Return the (X, Y) coordinate for the center point of the cell that contains the specified text.  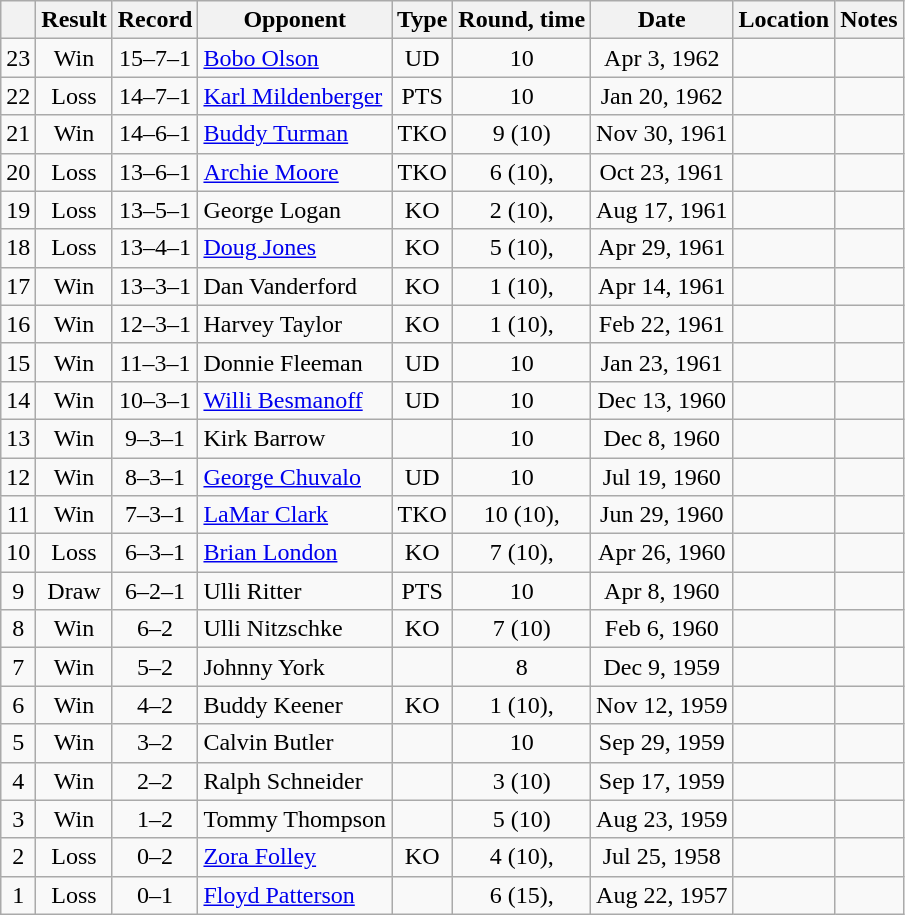
5 (10), (522, 248)
11–3–1 (155, 362)
5 (18, 743)
Aug 22, 1957 (662, 895)
Jun 29, 1960 (662, 515)
21 (18, 134)
Floyd Patterson (295, 895)
Apr 8, 1960 (662, 591)
Record (155, 20)
6 (10), (522, 172)
Donnie Fleeman (295, 362)
0–1 (155, 895)
Result (74, 20)
10 (10), (522, 515)
Jul 19, 1960 (662, 477)
8–3–1 (155, 477)
14–6–1 (155, 134)
Doug Jones (295, 248)
Kirk Barrow (295, 438)
13–6–1 (155, 172)
Nov 30, 1961 (662, 134)
22 (18, 96)
3 (18, 819)
16 (18, 324)
Calvin Butler (295, 743)
13 (18, 438)
Jul 25, 1958 (662, 857)
Karl Mildenberger (295, 96)
Dec 8, 1960 (662, 438)
Archie Moore (295, 172)
15 (18, 362)
Draw (74, 591)
Aug 17, 1961 (662, 210)
14 (18, 400)
18 (18, 248)
Apr 14, 1961 (662, 286)
12–3–1 (155, 324)
George Logan (295, 210)
Aug 23, 1959 (662, 819)
Apr 29, 1961 (662, 248)
4 (18, 781)
2–2 (155, 781)
Buddy Keener (295, 705)
3–2 (155, 743)
4 (10), (522, 857)
Type (422, 20)
9 (18, 591)
20 (18, 172)
11 (18, 515)
5–2 (155, 667)
Feb 22, 1961 (662, 324)
Notes (869, 20)
Jan 20, 1962 (662, 96)
0–2 (155, 857)
3 (10) (522, 781)
Ulli Ritter (295, 591)
13–3–1 (155, 286)
George Chuvalo (295, 477)
1–2 (155, 819)
9–3–1 (155, 438)
17 (18, 286)
10–3–1 (155, 400)
7 (10), (522, 553)
6 (18, 705)
13–4–1 (155, 248)
Willi Besmanoff (295, 400)
7–3–1 (155, 515)
Zora Folley (295, 857)
6–3–1 (155, 553)
Round, time (522, 20)
7 (18, 667)
Apr 3, 1962 (662, 58)
13–5–1 (155, 210)
Brian London (295, 553)
1 (18, 895)
6 (15), (522, 895)
Tommy Thompson (295, 819)
Johnny York (295, 667)
4–2 (155, 705)
Oct 23, 1961 (662, 172)
Buddy Turman (295, 134)
14–7–1 (155, 96)
Dec 9, 1959 (662, 667)
2 (10), (522, 210)
15–7–1 (155, 58)
Sep 29, 1959 (662, 743)
Nov 12, 1959 (662, 705)
9 (10) (522, 134)
Jan 23, 1961 (662, 362)
Location (784, 20)
Ralph Schneider (295, 781)
Opponent (295, 20)
6–2–1 (155, 591)
Ulli Nitzschke (295, 629)
6–2 (155, 629)
Date (662, 20)
Dan Vanderford (295, 286)
Bobo Olson (295, 58)
Apr 26, 1960 (662, 553)
Sep 17, 1959 (662, 781)
Dec 13, 1960 (662, 400)
12 (18, 477)
5 (10) (522, 819)
Feb 6, 1960 (662, 629)
LaMar Clark (295, 515)
Harvey Taylor (295, 324)
7 (10) (522, 629)
2 (18, 857)
19 (18, 210)
23 (18, 58)
